Pinpoint the cell where the given text exists, returning its (X, Y) midpoint coordinate. 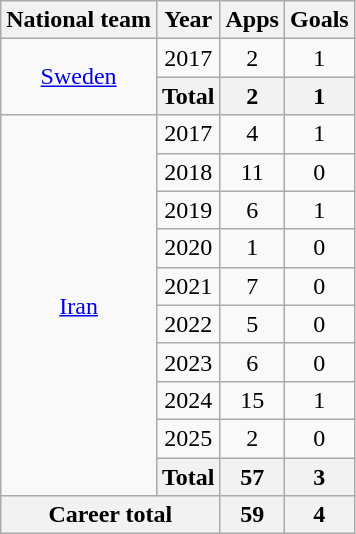
3 (319, 477)
7 (252, 286)
15 (252, 400)
2025 (188, 438)
National team (79, 20)
Year (188, 20)
Career total (110, 515)
2020 (188, 248)
2021 (188, 286)
Sweden (79, 77)
Iran (79, 306)
2023 (188, 362)
2019 (188, 210)
2018 (188, 172)
2024 (188, 400)
Goals (319, 20)
2022 (188, 324)
Apps (252, 20)
11 (252, 172)
5 (252, 324)
59 (252, 515)
57 (252, 477)
